Determine the (x, y) coordinate at the center of the cell enclosing the given text.  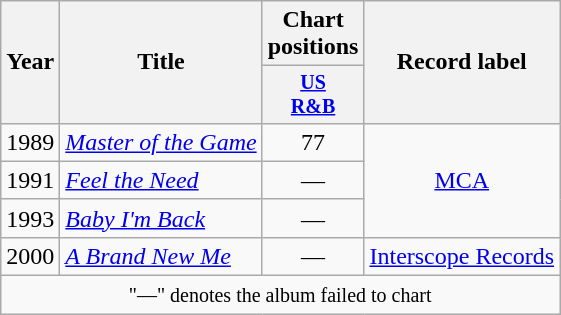
Year (30, 62)
"—" denotes the album failed to chart (280, 295)
1993 (30, 218)
Master of the Game (161, 142)
1989 (30, 142)
Interscope Records (462, 256)
MCA (462, 180)
Title (161, 62)
USR&B (313, 94)
Feel the Need (161, 180)
Record label (462, 62)
Baby I'm Back (161, 218)
2000 (30, 256)
1991 (30, 180)
Chart positions (313, 34)
77 (313, 142)
A Brand New Me (161, 256)
